Detect which cell encompasses the target text, then output its [x, y] center coordinate. 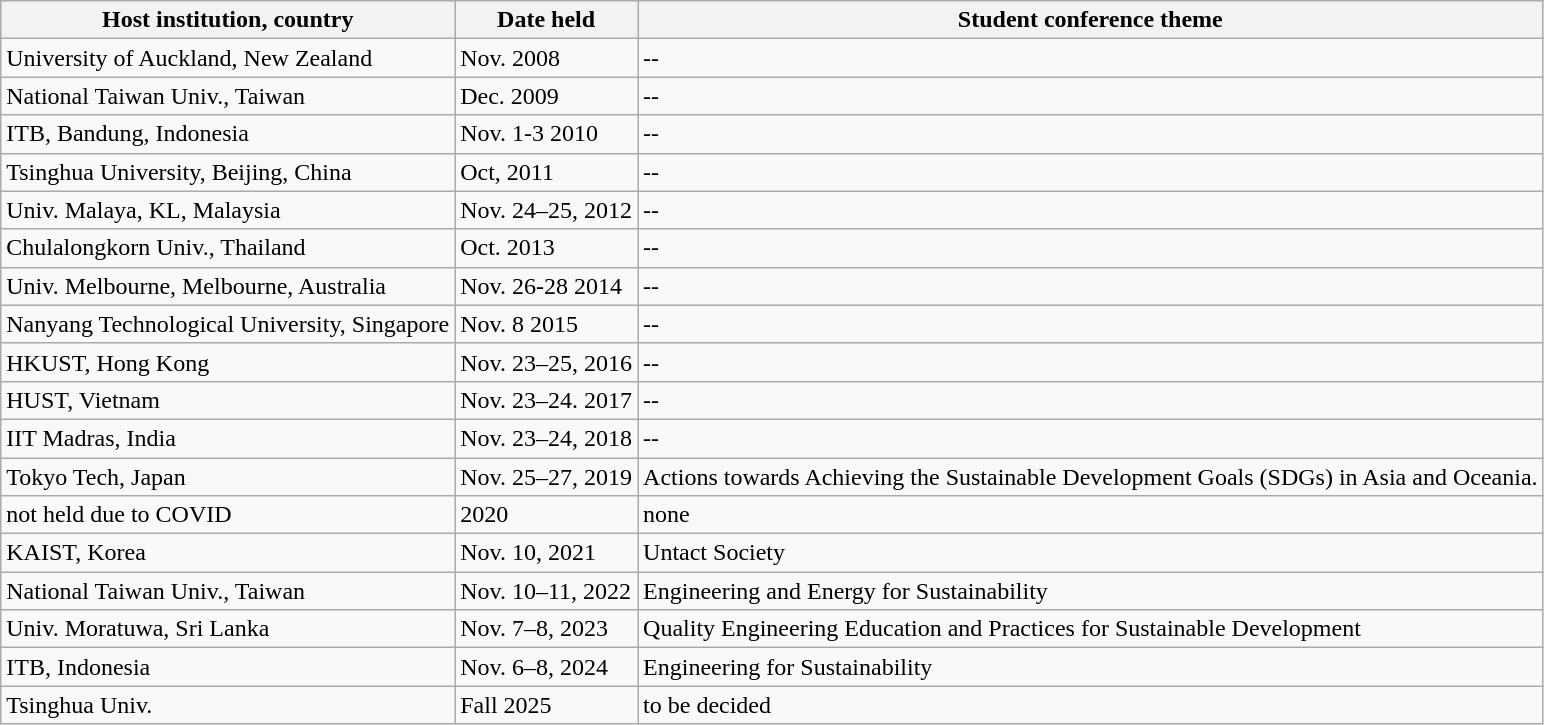
Nov. 10, 2021 [546, 553]
Fall 2025 [546, 705]
Nov. 1-3 2010 [546, 134]
Date held [546, 20]
Univ. Malaya, KL, Malaysia [228, 210]
Nov. 26-28 2014 [546, 286]
Oct. 2013 [546, 248]
Nov. 24–25, 2012 [546, 210]
KAIST, Korea [228, 553]
ITB, Bandung, Indonesia [228, 134]
Untact Society [1091, 553]
HKUST, Hong Kong [228, 362]
Engineering for Sustainability [1091, 667]
2020 [546, 515]
Nov. 7–8, 2023 [546, 629]
Univ. Melbourne, Melbourne, Australia [228, 286]
not held due to COVID [228, 515]
Univ. Moratuwa, Sri Lanka [228, 629]
Nov. 10–11, 2022 [546, 591]
Engineering and Energy for Sustainability [1091, 591]
University of Auckland, New Zealand [228, 58]
Actions towards Achieving the Sustainable Development Goals (SDGs) in Asia and Oceania. [1091, 477]
Nov. 6–8, 2024 [546, 667]
IIT Madras, India [228, 438]
ITB, Indonesia [228, 667]
Nov. 2008 [546, 58]
Tsinghua Univ. [228, 705]
to be decided [1091, 705]
Nov. 25–27, 2019 [546, 477]
Dec. 2009 [546, 96]
Nanyang Technological University, Singapore [228, 324]
Nov. 23–24. 2017 [546, 400]
Tokyo Tech, Japan [228, 477]
none [1091, 515]
Tsinghua University, Beijing, China [228, 172]
Host institution, country [228, 20]
Nov. 8 2015 [546, 324]
Student conference theme [1091, 20]
Quality Engineering Education and Practices for Sustainable Development [1091, 629]
Oct, 2011 [546, 172]
Chulalongkorn Univ., Thailand [228, 248]
Nov. 23–24, 2018 [546, 438]
HUST, Vietnam [228, 400]
Nov. 23–25, 2016 [546, 362]
